Determine the (x, y) coordinate at the center of the cell enclosing the given text.  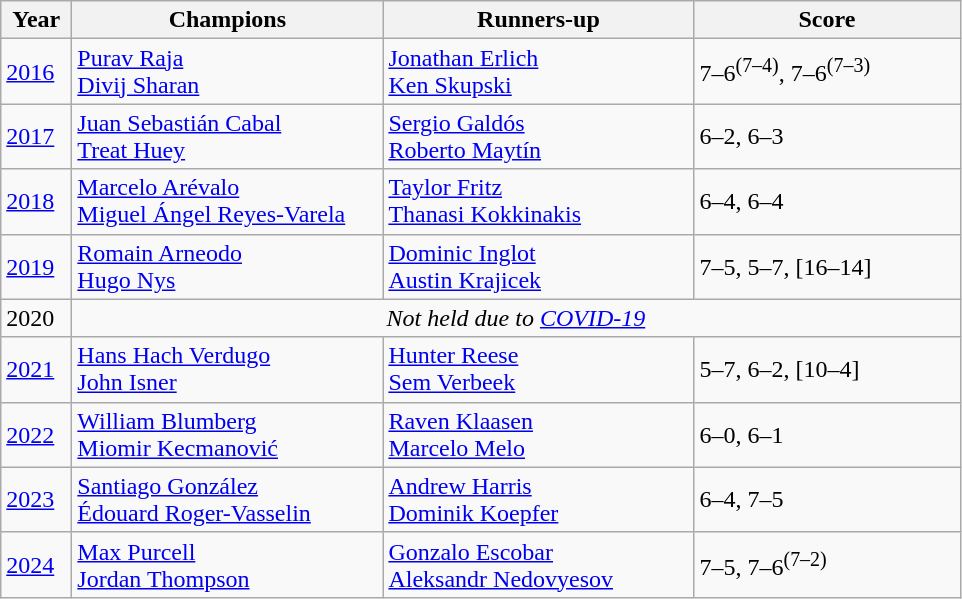
7–5, 5–7, [16–14] (827, 266)
William Blumberg Miomir Kecmanović (228, 434)
2017 (36, 136)
2024 (36, 564)
Purav Raja Divij Sharan (228, 72)
Sergio Galdós Roberto Maytín (538, 136)
2023 (36, 500)
7–5, 7–6(7–2) (827, 564)
2022 (36, 434)
7–6(7–4), 7–6(7–3) (827, 72)
Romain Arneodo Hugo Nys (228, 266)
6–4, 7–5 (827, 500)
Jonathan Erlich Ken Skupski (538, 72)
Andrew Harris Dominik Koepfer (538, 500)
2018 (36, 202)
Gonzalo Escobar Aleksandr Nedovyesov (538, 564)
5–7, 6–2, [10–4] (827, 370)
2020 (36, 318)
Taylor Fritz Thanasi Kokkinakis (538, 202)
Score (827, 20)
Juan Sebastián Cabal Treat Huey (228, 136)
Raven Klaasen Marcelo Melo (538, 434)
Champions (228, 20)
Dominic Inglot Austin Krajicek (538, 266)
2016 (36, 72)
Hunter Reese Sem Verbeek (538, 370)
Marcelo Arévalo Miguel Ángel Reyes-Varela (228, 202)
Runners-up (538, 20)
6–2, 6–3 (827, 136)
2019 (36, 266)
6–4, 6–4 (827, 202)
Not held due to COVID-19 (516, 318)
Hans Hach Verdugo John Isner (228, 370)
Santiago González Édouard Roger-Vasselin (228, 500)
Max Purcell Jordan Thompson (228, 564)
6–0, 6–1 (827, 434)
Year (36, 20)
2021 (36, 370)
